Provide the (X, Y) coordinate of the cell's center where the given text is located.  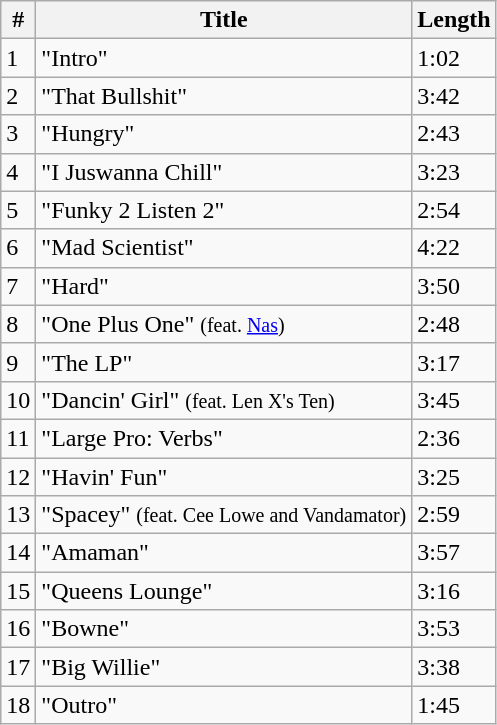
"Outro" (224, 705)
17 (18, 667)
3:17 (454, 362)
2:36 (454, 438)
7 (18, 286)
2:48 (454, 324)
Length (454, 20)
3:16 (454, 591)
"Havin' Fun" (224, 477)
3:23 (454, 172)
"Funky 2 Listen 2" (224, 210)
13 (18, 515)
"Spacey" (feat. Cee Lowe and Vandamator) (224, 515)
3 (18, 134)
16 (18, 629)
3:50 (454, 286)
"Mad Scientist" (224, 248)
3:25 (454, 477)
Title (224, 20)
"Bowne" (224, 629)
# (18, 20)
"Amaman" (224, 553)
3:53 (454, 629)
18 (18, 705)
3:42 (454, 96)
"Dancin' Girl" (feat. Len X's Ten) (224, 400)
1:02 (454, 58)
2 (18, 96)
15 (18, 591)
9 (18, 362)
"I Juswanna Chill" (224, 172)
"The LP" (224, 362)
2:43 (454, 134)
6 (18, 248)
"Large Pro: Verbs" (224, 438)
"Intro" (224, 58)
2:54 (454, 210)
4 (18, 172)
"That Bullshit" (224, 96)
4:22 (454, 248)
3:38 (454, 667)
1:45 (454, 705)
12 (18, 477)
10 (18, 400)
11 (18, 438)
"Queens Lounge" (224, 591)
"Hard" (224, 286)
"One Plus One" (feat. Nas) (224, 324)
3:57 (454, 553)
8 (18, 324)
"Hungry" (224, 134)
2:59 (454, 515)
3:45 (454, 400)
"Big Willie" (224, 667)
5 (18, 210)
1 (18, 58)
14 (18, 553)
